For the text-containing cell, return its midpoint in (x, y) coordinate format. 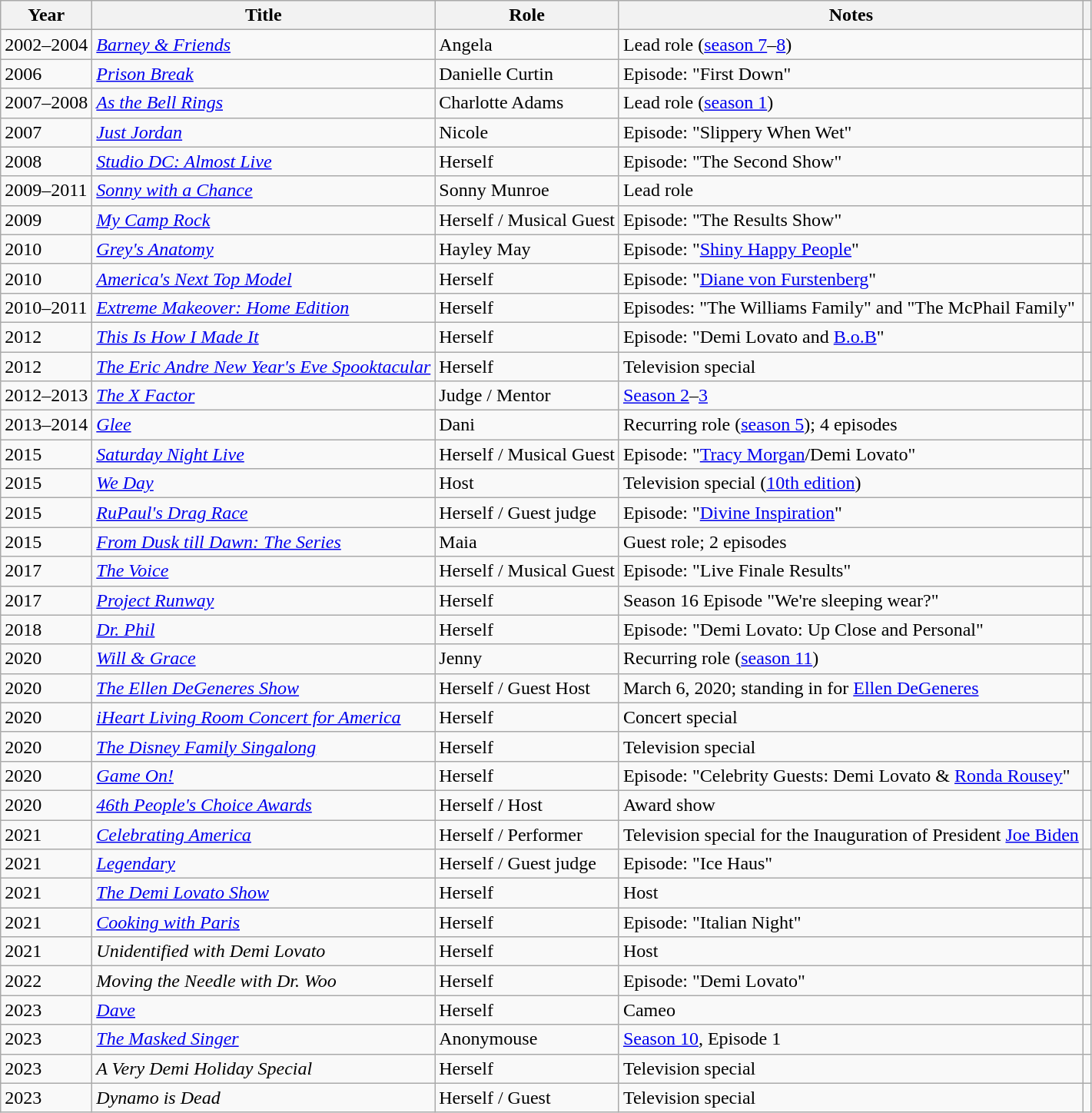
Just Jordan (264, 132)
Season 2–3 (851, 396)
Episode: "Celebrity Guests: Demi Lovato & Ronda Rousey" (851, 776)
Episode: "Demi Lovato: Up Close and Personal" (851, 630)
Title (264, 15)
2009 (46, 220)
Episode: "Live Finale Results" (851, 571)
Maia (527, 542)
Concert special (851, 717)
2007 (46, 132)
Angela (527, 45)
The Masked Singer (264, 1039)
Lead role (851, 191)
Charlotte Adams (527, 103)
Nicole (527, 132)
2002–2004 (46, 45)
Herself / Guest Host (527, 688)
Episode: "Divine Inspiration" (851, 513)
Herself / Guest (527, 1098)
Episode: "Ice Haus" (851, 864)
Will & Grace (264, 659)
Sonny Munroe (527, 191)
2013–2014 (46, 425)
Anonymouse (527, 1039)
Extreme Makeover: Home Edition (264, 307)
Glee (264, 425)
Lead role (season 1) (851, 103)
Episode: "Italian Night" (851, 922)
This Is How I Made It (264, 337)
The Disney Family Singalong (264, 746)
Recurring role (season 5); 4 episodes (851, 425)
Sonny with a Chance (264, 191)
The X Factor (264, 396)
Saturday Night Live (264, 454)
Project Runway (264, 600)
Cooking with Paris (264, 922)
Episode: "Shiny Happy People" (851, 249)
Episodes: "The Williams Family" and "The McPhail Family" (851, 307)
Episode: "Demi Lovato" (851, 981)
Notes (851, 15)
Recurring role (season 11) (851, 659)
2018 (46, 630)
America's Next Top Model (264, 278)
Hayley May (527, 249)
2007–2008 (46, 103)
A Very Demi Holiday Special (264, 1068)
Television special for the Inauguration of President Joe Biden (851, 834)
My Camp Rock (264, 220)
2008 (46, 161)
Jenny (527, 659)
Year (46, 15)
iHeart Living Room Concert for America (264, 717)
Episode: "Tracy Morgan/Demi Lovato" (851, 454)
Danielle Curtin (527, 74)
Cameo (851, 1010)
The Ellen DeGeneres Show (264, 688)
Episode: "Demi Lovato and B.o.B" (851, 337)
Barney & Friends (264, 45)
Episode: "The Results Show" (851, 220)
Season 16 Episode "We're sleeping wear?" (851, 600)
Celebrating America (264, 834)
Dynamo is Dead (264, 1098)
As the Bell Rings (264, 103)
Lead role (season 7–8) (851, 45)
Dave (264, 1010)
Award show (851, 805)
Guest role; 2 episodes (851, 542)
March 6, 2020; standing in for Ellen DeGeneres (851, 688)
Dr. Phil (264, 630)
Television special (10th edition) (851, 483)
Dani (527, 425)
The Eric Andre New Year's Eve Spooktacular (264, 367)
Episode: "Slippery When Wet" (851, 132)
Game On! (264, 776)
Herself / Host (527, 805)
The Demi Lovato Show (264, 893)
Role (527, 15)
Unidentified with Demi Lovato (264, 952)
Season 10, Episode 1 (851, 1039)
Studio DC: Almost Live (264, 161)
RuPaul's Drag Race (264, 513)
2022 (46, 981)
Legendary (264, 864)
From Dusk till Dawn: The Series (264, 542)
2010–2011 (46, 307)
2009–2011 (46, 191)
46th People's Choice Awards (264, 805)
Judge / Mentor (527, 396)
Grey's Anatomy (264, 249)
2006 (46, 74)
Moving the Needle with Dr. Woo (264, 981)
Episode: "Diane von Furstenberg" (851, 278)
2012–2013 (46, 396)
Episode: "The Second Show" (851, 161)
We Day (264, 483)
Episode: "First Down" (851, 74)
Prison Break (264, 74)
Herself / Performer (527, 834)
The Voice (264, 571)
